From the cell containing the given text, extract its center point as (x, y) coordinate. 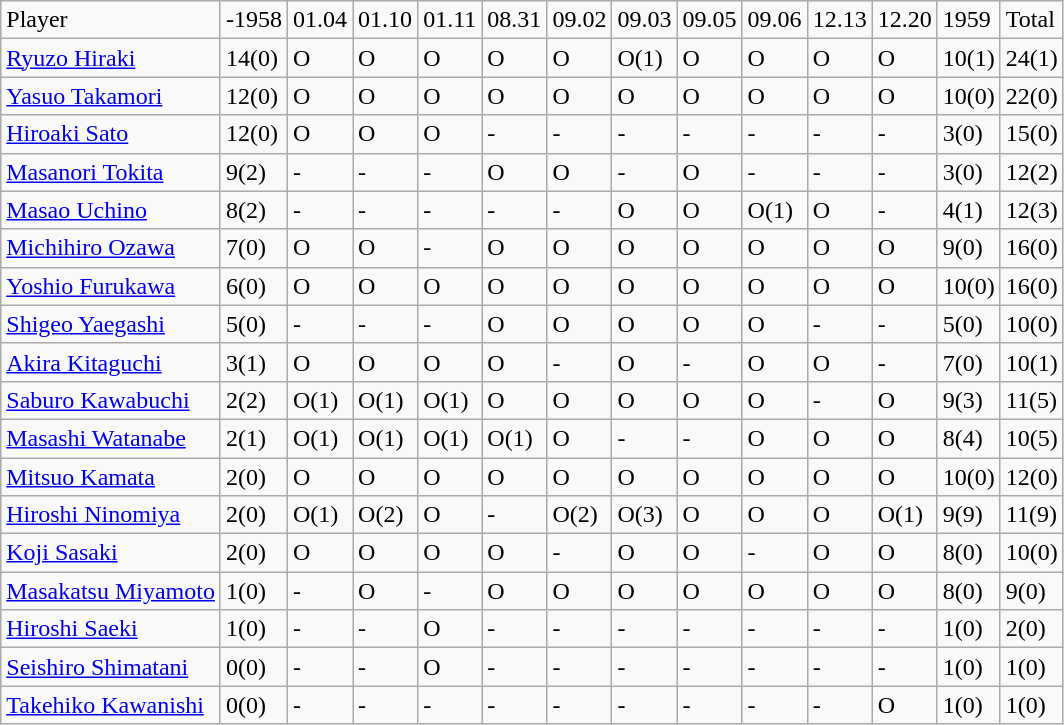
15(0) (1032, 134)
11(9) (1032, 515)
11(5) (1032, 400)
9(9) (968, 515)
8(2) (254, 210)
09.03 (644, 20)
Yasuo Takamori (111, 96)
Masao Uchino (111, 210)
Masanori Tokita (111, 172)
1959 (968, 20)
12.20 (904, 20)
12.13 (840, 20)
9(3) (968, 400)
Takehiko Kawanishi (111, 705)
Hiroshi Ninomiya (111, 515)
2(2) (254, 400)
Masashi Watanabe (111, 438)
-1958 (254, 20)
O(3) (644, 515)
Player (111, 20)
09.06 (774, 20)
Shigeo Yaegashi (111, 324)
Total (1032, 20)
Ryuzo Hiraki (111, 58)
6(0) (254, 286)
08.31 (514, 20)
9(2) (254, 172)
Mitsuo Kamata (111, 477)
Seishiro Shimatani (111, 667)
24(1) (1032, 58)
12(2) (1032, 172)
14(0) (254, 58)
10(5) (1032, 438)
Hiroaki Sato (111, 134)
Masakatsu Miyamoto (111, 591)
4(1) (968, 210)
01.04 (320, 20)
Michihiro Ozawa (111, 248)
Yoshio Furukawa (111, 286)
22(0) (1032, 96)
01.10 (386, 20)
09.05 (710, 20)
3(1) (254, 362)
8(4) (968, 438)
Koji Sasaki (111, 553)
12(3) (1032, 210)
Hiroshi Saeki (111, 629)
09.02 (580, 20)
2(1) (254, 438)
01.11 (450, 20)
Saburo Kawabuchi (111, 400)
Akira Kitaguchi (111, 362)
